Identify which cell holds the provided text, then report its (x, y) central coordinate. 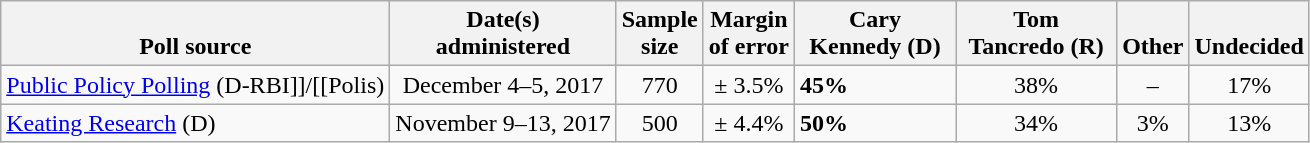
Public Policy Polling (D-RBI]]/[[Polis) (196, 85)
45% (874, 85)
Other (1153, 34)
Samplesize (660, 34)
– (1153, 85)
38% (1036, 85)
Keating Research (D) (196, 123)
50% (874, 123)
500 (660, 123)
December 4–5, 2017 (503, 85)
3% (1153, 123)
13% (1249, 123)
Marginof error (748, 34)
TomTancredo (R) (1036, 34)
770 (660, 85)
± 3.5% (748, 85)
Date(s)administered (503, 34)
34% (1036, 123)
Undecided (1249, 34)
17% (1249, 85)
Poll source (196, 34)
CaryKennedy (D) (874, 34)
November 9–13, 2017 (503, 123)
± 4.4% (748, 123)
